Capture the cell that displays the provided text and extract its (X, Y) central coordinate. 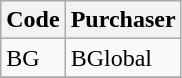
Code (33, 20)
BGlobal (123, 58)
Purchaser (123, 20)
BG (33, 58)
